Scan for the cell matching the given text and deliver its [X, Y] coordinate at center. 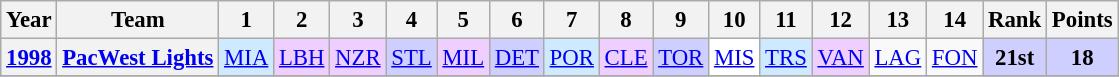
VAN [840, 58]
1 [246, 20]
2 [302, 20]
TOR [681, 58]
MIL [463, 58]
Rank [1015, 20]
LBH [302, 58]
DET [516, 58]
13 [898, 20]
14 [955, 20]
Team [138, 20]
4 [412, 20]
6 [516, 20]
POR [572, 58]
Points [1082, 20]
10 [734, 20]
5 [463, 20]
21st [1015, 58]
PacWest Lights [138, 58]
CLE [626, 58]
8 [626, 20]
MIA [246, 58]
12 [840, 20]
11 [786, 20]
3 [358, 20]
NZR [358, 58]
TRS [786, 58]
MIS [734, 58]
18 [1082, 58]
7 [572, 20]
9 [681, 20]
FON [955, 58]
LAG [898, 58]
1998 [29, 58]
Year [29, 20]
STL [412, 58]
